Identify which cell holds the provided text, then report its [x, y] central coordinate. 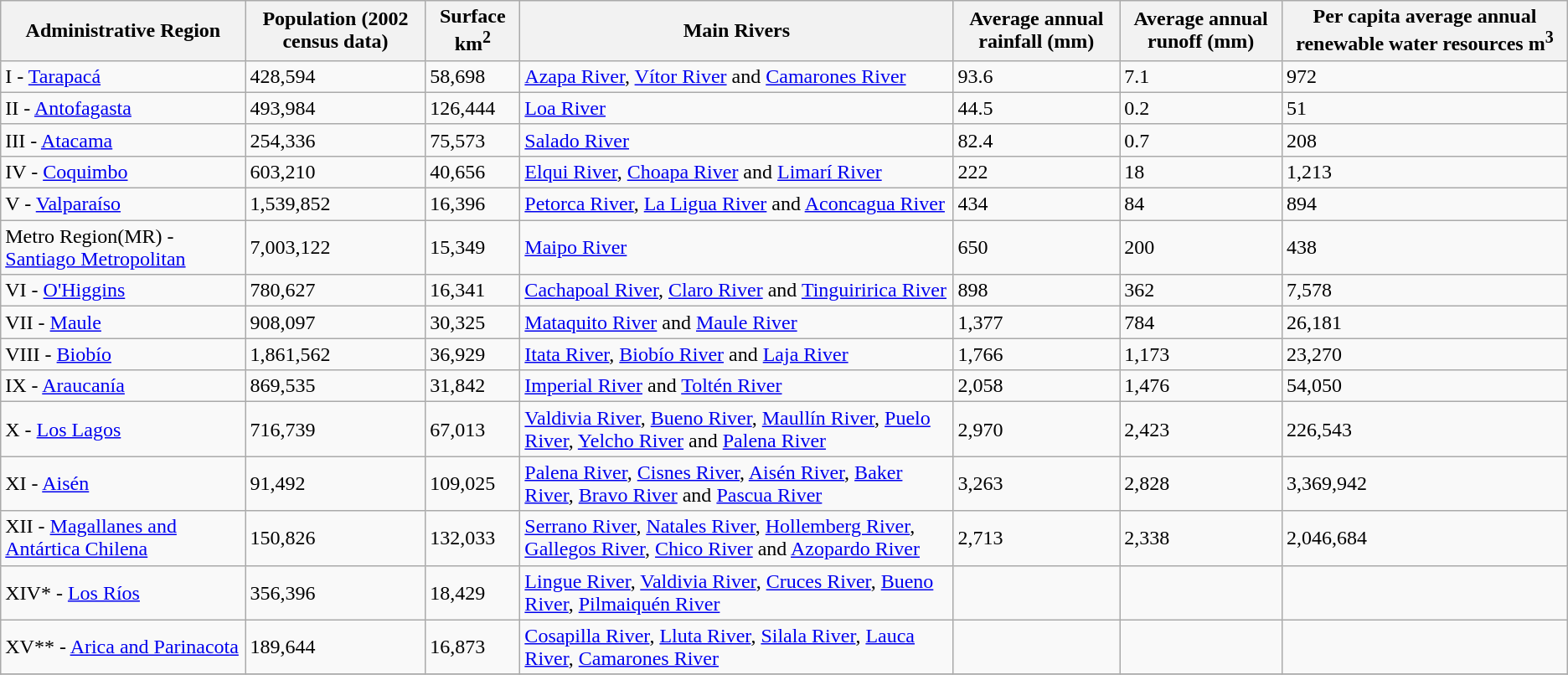
3,263 [1037, 484]
362 [1201, 291]
I - Tarapacá [123, 76]
Valdivia River, Bueno River, Maullín River, Puelo River, Yelcho River and Palena River [737, 429]
Cosapilla River, Lluta River, Silala River, Lauca River, Camarones River [737, 647]
93.6 [1037, 76]
XII - Magallanes and Antártica Chilena [123, 538]
254,336 [335, 140]
58,698 [472, 76]
126,444 [472, 108]
Petorca River, La Ligua River and Aconcagua River [737, 204]
716,739 [335, 429]
Population (2002 census data) [335, 31]
XV** - Arica and Parinacota [123, 647]
16,873 [472, 647]
208 [1426, 140]
51 [1426, 108]
XIV* - Los Ríos [123, 593]
40,656 [472, 172]
18,429 [472, 593]
IV - Coquimbo [123, 172]
Maipo River [737, 248]
869,535 [335, 386]
7,003,122 [335, 248]
XI - Aisén [123, 484]
1,213 [1426, 172]
1,766 [1037, 354]
780,627 [335, 291]
X - Los Lagos [123, 429]
II - Antofagasta [123, 108]
908,097 [335, 322]
Per capita average annual renewable water resources m3 [1426, 31]
7.1 [1201, 76]
16,396 [472, 204]
1,476 [1201, 386]
IX - Araucanía [123, 386]
23,270 [1426, 354]
91,492 [335, 484]
VIII - Biobío [123, 354]
Average annual rainfall (mm) [1037, 31]
894 [1426, 204]
75,573 [472, 140]
2,828 [1201, 484]
650 [1037, 248]
1,377 [1037, 322]
Main Rivers [737, 31]
31,842 [472, 386]
493,984 [335, 108]
16,341 [472, 291]
898 [1037, 291]
84 [1201, 204]
82.4 [1037, 140]
2,046,684 [1426, 538]
2,058 [1037, 386]
Elqui River, Choapa River and Limarí River [737, 172]
0.7 [1201, 140]
2,970 [1037, 429]
Mataquito River and Maule River [737, 322]
972 [1426, 76]
18 [1201, 172]
222 [1037, 172]
VII - Maule [123, 322]
784 [1201, 322]
1,173 [1201, 354]
428,594 [335, 76]
15,349 [472, 248]
67,013 [472, 429]
Imperial River and Toltén River [737, 386]
VI - O'Higgins [123, 291]
2,713 [1037, 538]
III - Atacama [123, 140]
356,396 [335, 593]
Azapa River, Vítor River and Camarones River [737, 76]
Palena River, Cisnes River, Aisén River, Baker River, Bravo River and Pascua River [737, 484]
30,325 [472, 322]
438 [1426, 248]
Surface km2 [472, 31]
Serrano River, Natales River, Hollemberg River, Gallegos River, Chico River and Azopardo River [737, 538]
189,644 [335, 647]
2,423 [1201, 429]
1,861,562 [335, 354]
Average annual runoff (mm) [1201, 31]
2,338 [1201, 538]
7,578 [1426, 291]
1,539,852 [335, 204]
Administrative Region [123, 31]
0.2 [1201, 108]
44.5 [1037, 108]
3,369,942 [1426, 484]
Loa River [737, 108]
603,210 [335, 172]
Salado River [737, 140]
150,826 [335, 538]
226,543 [1426, 429]
109,025 [472, 484]
36,929 [472, 354]
Cachapoal River, Claro River and Tinguiririca River [737, 291]
54,050 [1426, 386]
Lingue River, Valdivia River, Cruces River, Bueno River, Pilmaiquén River [737, 593]
26,181 [1426, 322]
132,033 [472, 538]
200 [1201, 248]
Itata River, Biobío River and Laja River [737, 354]
Metro Region(MR) - Santiago Metropolitan [123, 248]
434 [1037, 204]
V - Valparaíso [123, 204]
